Capture the cell that displays the provided text and extract its [X, Y] central coordinate. 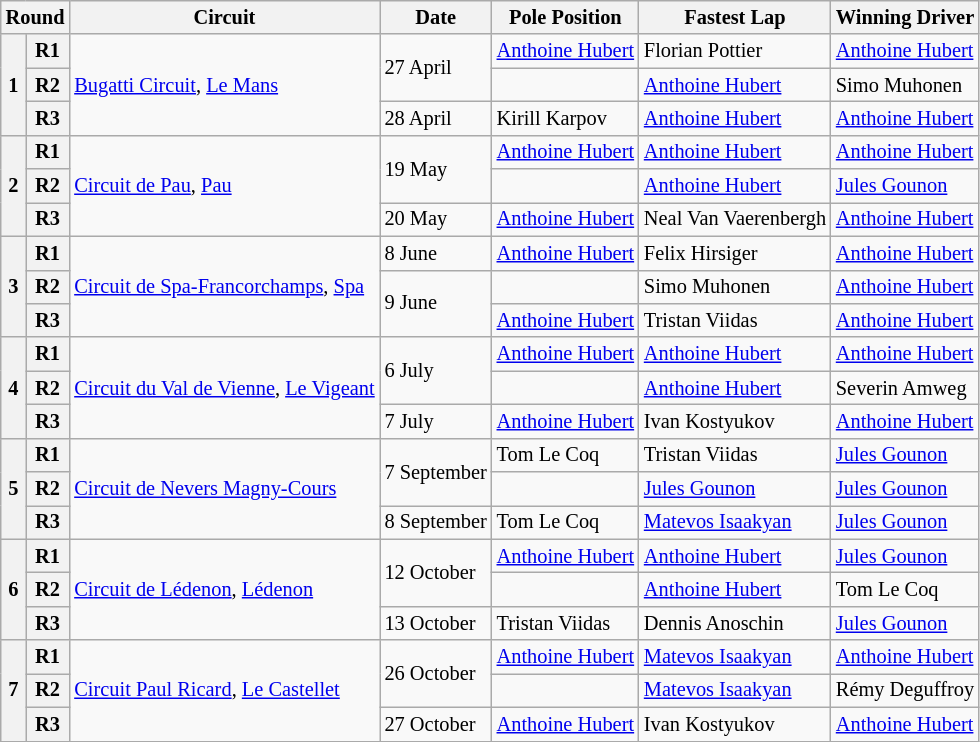
2 [14, 186]
8 September [436, 522]
27 October [436, 724]
1 [14, 84]
Circuit Paul Ricard, Le Castellet [224, 690]
Rémy Deguffroy [905, 690]
8 June [436, 253]
Circuit de Spa-Francorchamps, Spa [224, 286]
12 October [436, 572]
Dennis Anoschin [735, 623]
Kirill Karpov [566, 118]
Florian Pottier [735, 51]
Fastest Lap [735, 17]
20 May [436, 219]
Circuit de Nevers Magny-Cours [224, 488]
7 [14, 690]
Circuit de Pau, Pau [224, 186]
3 [14, 286]
Circuit du Val de Vienne, Le Vigeant [224, 388]
4 [14, 388]
6 July [436, 370]
27 April [436, 68]
Neal Van Vaerenbergh [735, 219]
6 [14, 590]
5 [14, 488]
28 April [436, 118]
Circuit de Lédenon, Lédenon [224, 590]
26 October [436, 674]
Circuit [224, 17]
Pole Position [566, 17]
Round [36, 17]
9 June [436, 304]
Bugatti Circuit, Le Mans [224, 84]
Winning Driver [905, 17]
7 July [436, 421]
19 May [436, 168]
Felix Hirsiger [735, 253]
7 September [436, 472]
Date [436, 17]
Severin Amweg [905, 388]
13 October [436, 623]
